Return (x, y) of the center of cell containing provided text 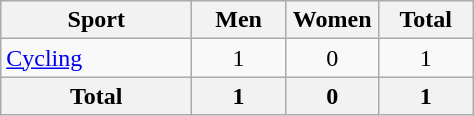
Sport (96, 20)
Cycling (96, 58)
Women (332, 20)
Men (239, 20)
